Output the (x, y) coordinate of the center of the cell containing the given text.  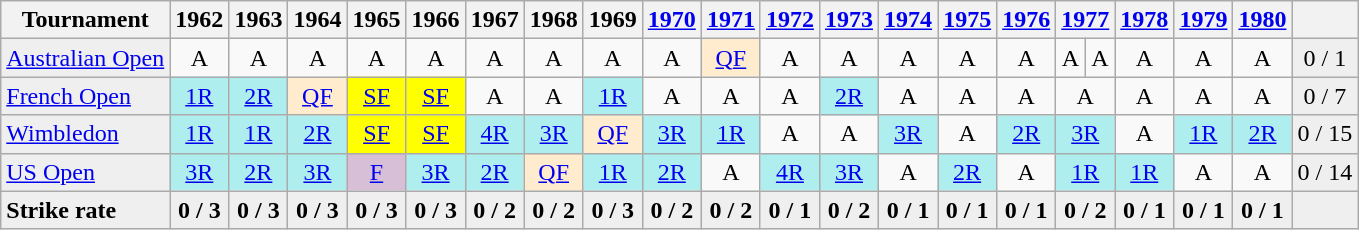
1976 (1026, 20)
1966 (436, 20)
1978 (1144, 20)
1969 (612, 20)
1980 (1262, 20)
0 / 7 (1325, 96)
Tournament (86, 20)
1972 (790, 20)
1968 (554, 20)
Australian Open (86, 58)
1962 (200, 20)
French Open (86, 96)
1979 (1204, 20)
Strike rate (86, 210)
1973 (848, 20)
1964 (318, 20)
1974 (908, 20)
1967 (494, 20)
1963 (258, 20)
US Open (86, 172)
1975 (968, 20)
1977 (1086, 20)
1970 (672, 20)
0 / 14 (1325, 172)
F (376, 172)
1971 (730, 20)
0 / 15 (1325, 134)
Wimbledon (86, 134)
1965 (376, 20)
